Return the [X, Y] coordinate for the center point of the cell that contains the specified text.  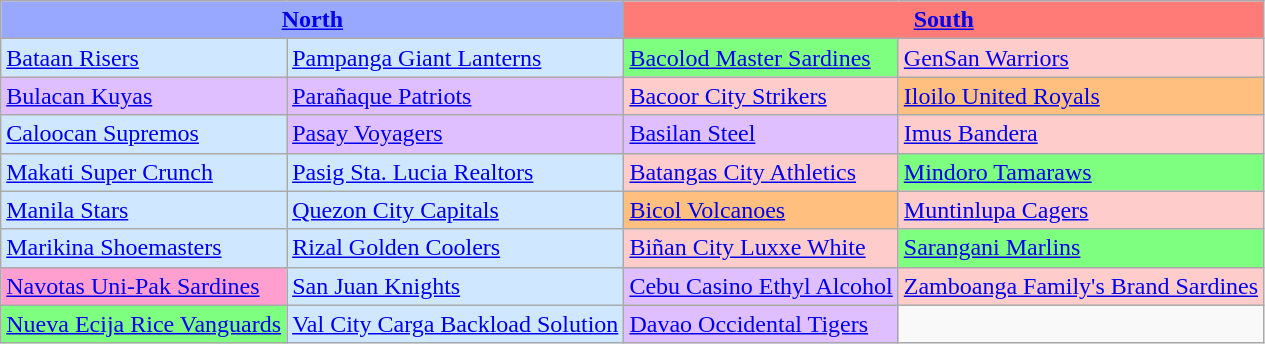
Val City Carga Backload Solution [456, 324]
Bacoor City Strikers [761, 96]
Bulacan Kuyas [144, 96]
Bacolod Master Sardines [761, 58]
Navotas Uni-Pak Sardines [144, 286]
GenSan Warriors [1080, 58]
Iloilo United Royals [1080, 96]
Sarangani Marlins [1080, 248]
Zamboanga Family's Brand Sardines [1080, 286]
Bataan Risers [144, 58]
Pasay Voyagers [456, 134]
Muntinlupa Cagers [1080, 210]
Makati Super Crunch [144, 172]
Bicol Volcanoes [761, 210]
Manila Stars [144, 210]
Davao Occidental Tigers [761, 324]
Mindoro Tamaraws [1080, 172]
Parañaque Patriots [456, 96]
Batangas City Athletics [761, 172]
Marikina Shoemasters [144, 248]
Rizal Golden Coolers [456, 248]
San Juan Knights [456, 286]
Nueva Ecija Rice Vanguards [144, 324]
Quezon City Capitals [456, 210]
Pampanga Giant Lanterns [456, 58]
Caloocan Supremos [144, 134]
Biñan City Luxxe White [761, 248]
South [944, 20]
North [312, 20]
Pasig Sta. Lucia Realtors [456, 172]
Imus Bandera [1080, 134]
Cebu Casino Ethyl Alcohol [761, 286]
Basilan Steel [761, 134]
